Return (x, y) of the center of cell containing provided text 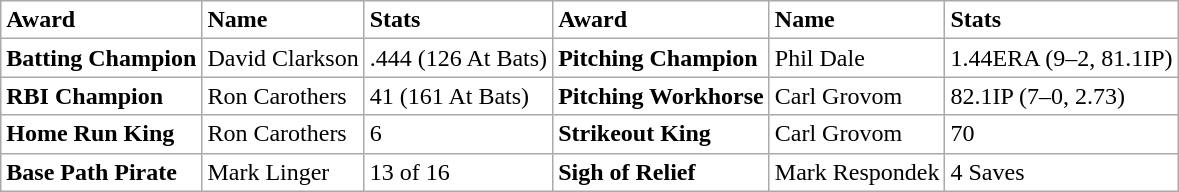
Mark Respondek (857, 172)
4 Saves (1062, 172)
1.44ERA (9–2, 81.1IP) (1062, 58)
82.1IP (7–0, 2.73) (1062, 96)
Strikeout King (662, 134)
6 (458, 134)
Batting Champion (102, 58)
RBI Champion (102, 96)
David Clarkson (283, 58)
Base Path Pirate (102, 172)
Pitching Workhorse (662, 96)
Phil Dale (857, 58)
Mark Linger (283, 172)
Pitching Champion (662, 58)
41 (161 At Bats) (458, 96)
13 of 16 (458, 172)
70 (1062, 134)
Home Run King (102, 134)
.444 (126 At Bats) (458, 58)
Sigh of Relief (662, 172)
